Return [x, y] of the center of cell containing provided text 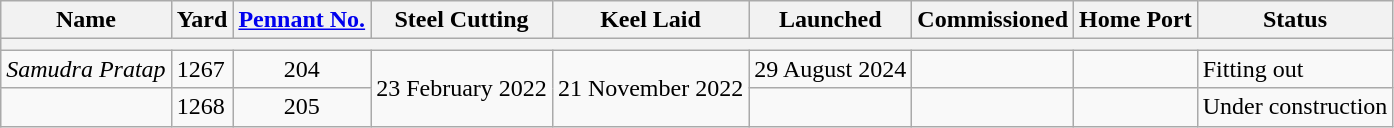
205 [302, 107]
Steel Cutting [462, 20]
Under construction [1295, 107]
Launched [830, 20]
Yard [202, 20]
Name [86, 20]
Status [1295, 20]
23 February 2022 [462, 88]
Fitting out [1295, 69]
Keel Laid [650, 20]
Commissioned [993, 20]
21 November 2022 [650, 88]
204 [302, 69]
29 August 2024 [830, 69]
Home Port [1136, 20]
1268 [202, 107]
Samudra Pratap [86, 69]
1267 [202, 69]
Pennant No. [302, 20]
